From the cell containing the given text, extract its center point as (x, y) coordinate. 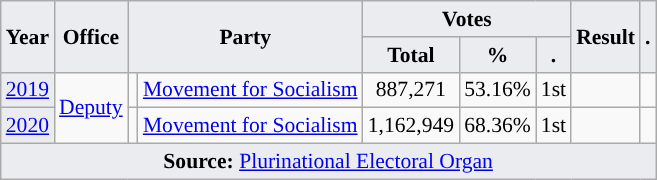
68.36% (498, 126)
Votes (467, 19)
53.16% (498, 90)
Source: Plurinational Electoral Organ (328, 162)
Year (28, 36)
2019 (28, 90)
Deputy (91, 108)
Office (91, 36)
887,271 (411, 90)
2020 (28, 126)
Total (411, 55)
Party (246, 36)
1,162,949 (411, 126)
Result (606, 36)
% (498, 55)
